Extract the [x, y] coordinate from the center of the cell holding the provided text.  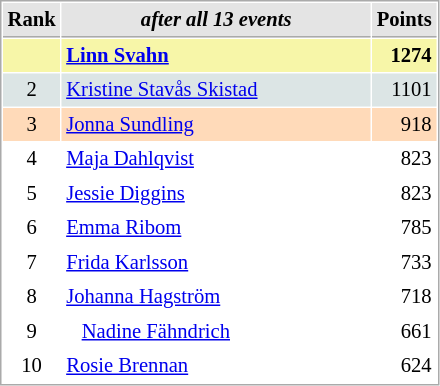
Johanna Hagström [216, 296]
4 [32, 158]
after all 13 events [216, 20]
661 [404, 332]
8 [32, 296]
624 [404, 366]
Emma Ribom [216, 228]
7 [32, 262]
10 [32, 366]
9 [32, 332]
3 [32, 124]
1274 [404, 56]
Jessie Diggins [216, 194]
918 [404, 124]
5 [32, 194]
733 [404, 262]
718 [404, 296]
785 [404, 228]
Frida Karlsson [216, 262]
Jonna Sundling [216, 124]
1101 [404, 90]
Rosie Brennan [216, 366]
6 [32, 228]
Kristine Stavås Skistad [216, 90]
Linn Svahn [216, 56]
Maja Dahlqvist [216, 158]
2 [32, 90]
Rank [32, 20]
Points [404, 20]
Nadine Fähndrich [216, 332]
